Determine the [x, y] coordinate at the center of the cell enclosing the given text.  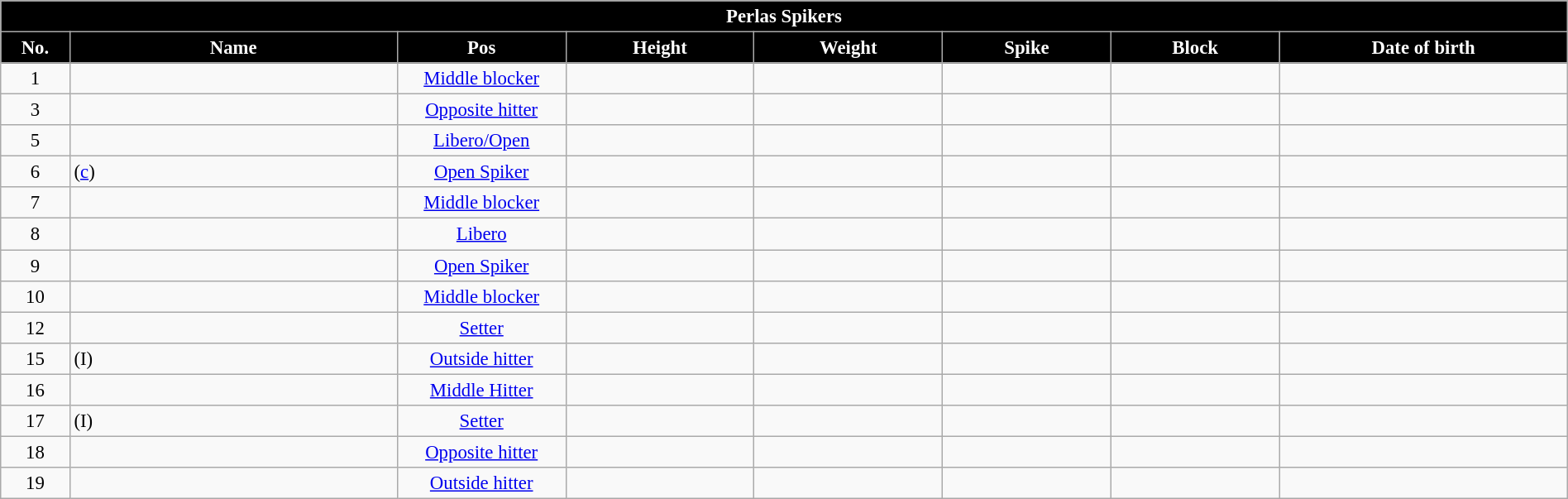
No. [35, 48]
3 [35, 110]
1 [35, 79]
Spike [1027, 48]
10 [35, 296]
9 [35, 266]
17 [35, 421]
16 [35, 390]
Libero [481, 234]
(c) [233, 172]
5 [35, 141]
12 [35, 328]
18 [35, 452]
Name [233, 48]
Height [660, 48]
7 [35, 203]
Libero/Open [481, 141]
6 [35, 172]
Date of birth [1423, 48]
Perlas Spikers [784, 17]
Block [1195, 48]
8 [35, 234]
Middle Hitter [481, 390]
Weight [849, 48]
Pos [481, 48]
19 [35, 483]
15 [35, 358]
